Pinpoint the cell where the given text exists, returning its (X, Y) midpoint coordinate. 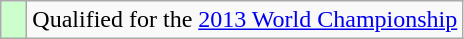
Qualified for the 2013 World Championship (245, 20)
